Extract the (X, Y) coordinate from the center of the cell holding the provided text.  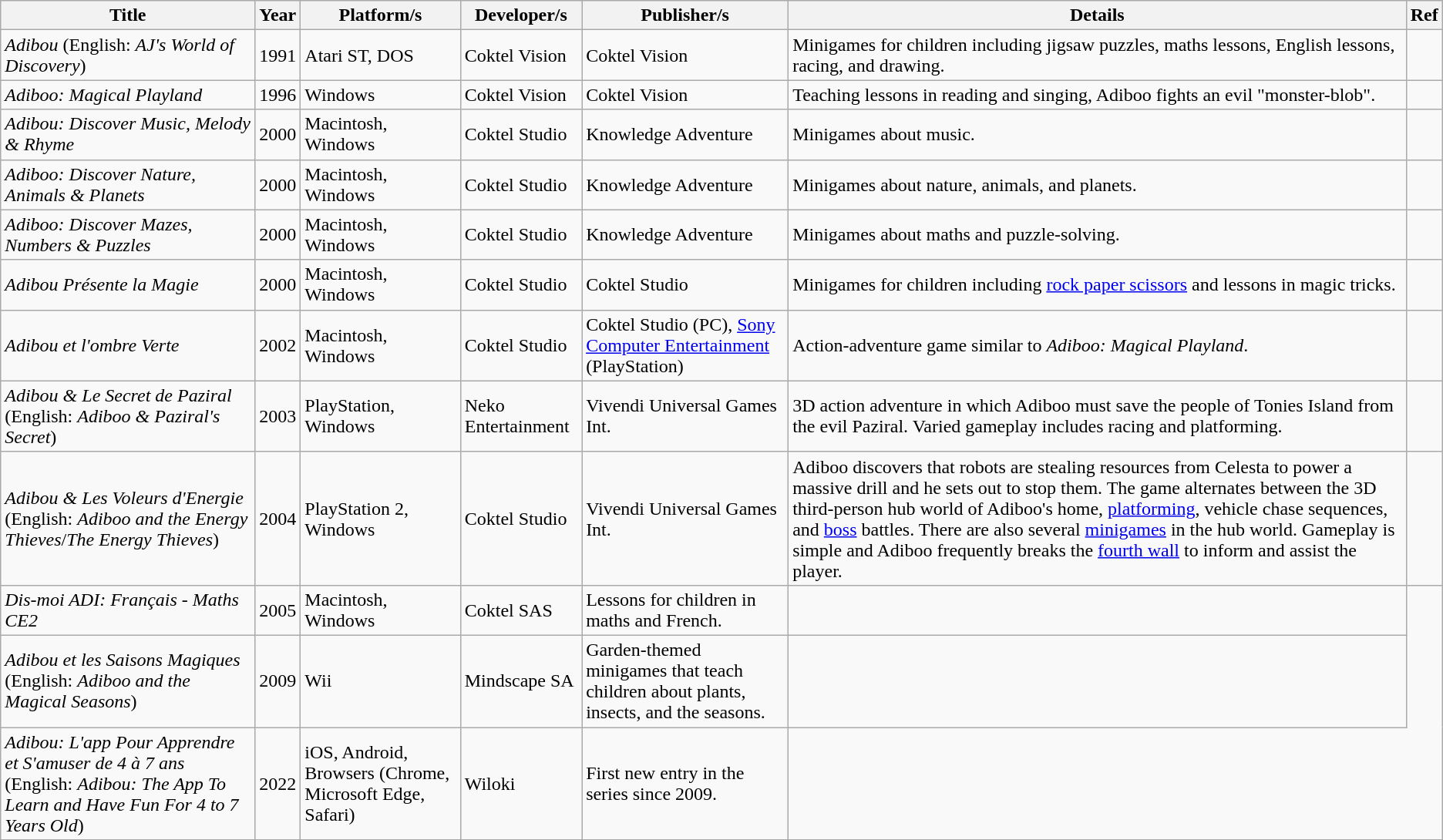
Minigames about music. (1098, 134)
Minigames for children including rock paper scissors and lessons in magic tricks. (1098, 285)
Garden-themed minigames that teach children about plants, insects, and the seasons. (685, 681)
1996 (277, 95)
Adiboo: Magical Playland (128, 95)
Mindscape SA (521, 681)
Developer/s (521, 15)
Atari ST, DOS (381, 55)
Title (128, 15)
Action-adventure game similar to Adiboo: Magical Playland. (1098, 345)
2002 (277, 345)
2022 (277, 784)
Adibou (English: AJ's World of Discovery) (128, 55)
Minigames for children including jigsaw puzzles, maths lessons, English lessons, racing, and drawing. (1098, 55)
Adibou et l'ombre Verte (128, 345)
Dis-moi ADI: Français - Maths CE2 (128, 610)
2003 (277, 416)
Publisher/s (685, 15)
Coktel Studio (PC), Sony Computer Entertainment (PlayStation) (685, 345)
Neko Entertainment (521, 416)
Adibou Présente la Magie (128, 285)
Details (1098, 15)
2004 (277, 518)
Adibou & Les Voleurs d'Energie (English: Adiboo and the Energy Thieves/The Energy Thieves) (128, 518)
PlayStation, Windows (381, 416)
Wii (381, 681)
Adibou et les Saisons Magiques (English: Adiboo and the Magical Seasons) (128, 681)
Wiloki (521, 784)
Adibou & Le Secret de Paziral (English: Adiboo & Paziral's Secret) (128, 416)
Platform/s (381, 15)
Adiboo: Discover Nature, Animals & Planets (128, 185)
iOS, Android, Browsers (Chrome, Microsoft Edge, Safari) (381, 784)
Teaching lessons in reading and singing, Adiboo fights an evil "monster-blob". (1098, 95)
PlayStation 2, Windows (381, 518)
Coktel SAS (521, 610)
1991 (277, 55)
3D action adventure in which Adiboo must save the people of Tonies Island from the evil Paziral. Varied gameplay includes racing and platforming. (1098, 416)
Lessons for children in maths and French. (685, 610)
Year (277, 15)
Adibou: L'app Pour Apprendre et S'amuser de 4 à 7 ans (English: Adibou: The App To Learn and Have Fun For 4 to 7 Years Old) (128, 784)
Adiboo: Discover Mazes, Numbers & Puzzles (128, 234)
Ref (1424, 15)
Windows (381, 95)
First new entry in the series since 2009. (685, 784)
2009 (277, 681)
Adibou: Discover Music, Melody & Rhyme (128, 134)
Minigames about nature, animals, and planets. (1098, 185)
Minigames about maths and puzzle-solving. (1098, 234)
2005 (277, 610)
